Extract the [X, Y] coordinate from the center of the cell holding the provided text.  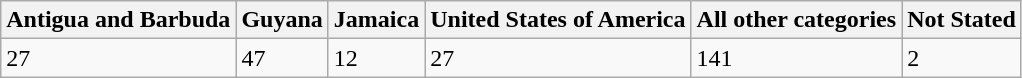
All other categories [796, 20]
Antigua and Barbuda [118, 20]
12 [376, 58]
United States of America [558, 20]
47 [282, 58]
Jamaica [376, 20]
Not Stated [962, 20]
141 [796, 58]
2 [962, 58]
Guyana [282, 20]
